Detect which cell encompasses the target text, then output its [x, y] center coordinate. 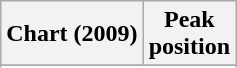
Chart (2009) [72, 34]
Peak position [189, 34]
